For the text-containing cell, return its midpoint in (x, y) coordinate format. 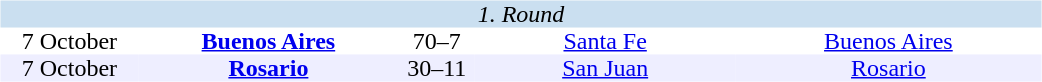
30–11 (438, 68)
70–7 (438, 42)
San Juan (605, 68)
1. Round (520, 14)
Santa Fe (605, 42)
